For the text-containing cell, return its midpoint in (x, y) coordinate format. 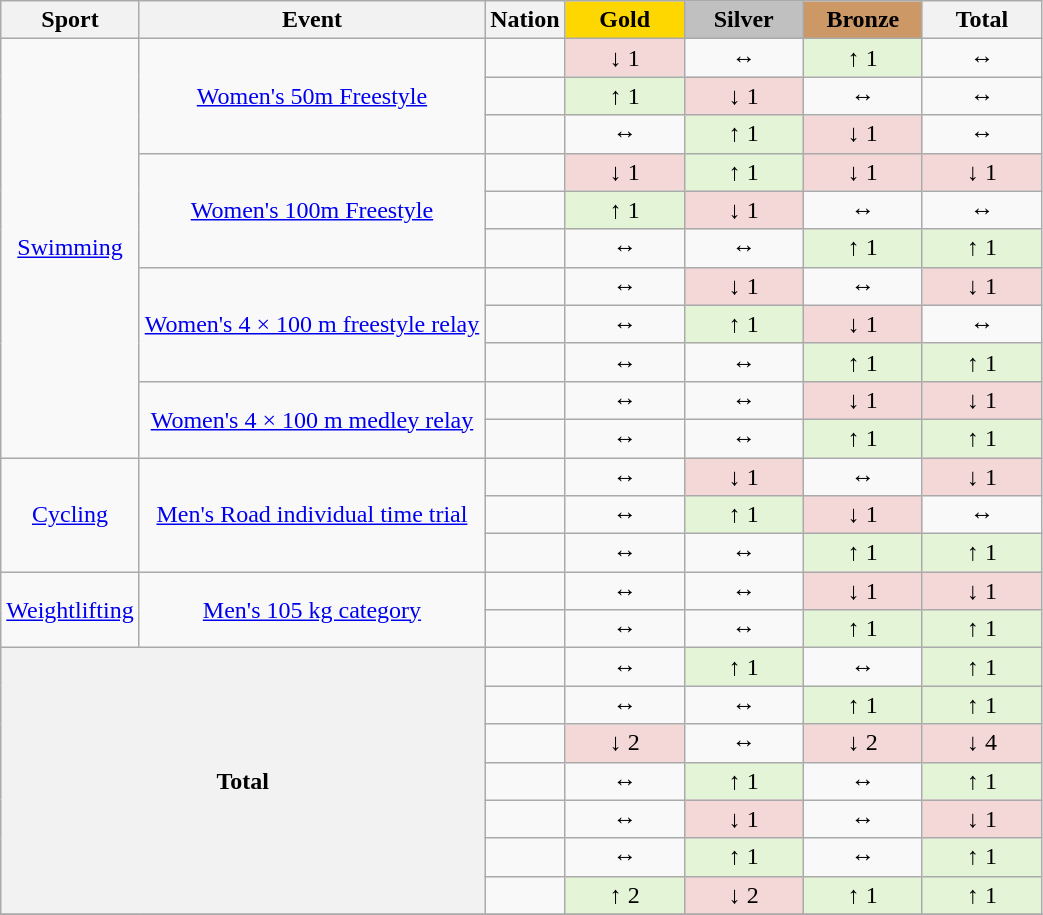
Silver (744, 20)
Men's 105 kg category (312, 610)
↓ 4 (982, 743)
↑ 2 (624, 895)
Cycling (70, 515)
Nation (525, 20)
Bronze (862, 20)
Women's 4 × 100 m medley relay (312, 419)
Sport (70, 20)
Women's 50m Freestyle (312, 96)
Gold (624, 20)
Event (312, 20)
Men's Road individual time trial (312, 515)
Women's 100m Freestyle (312, 210)
Swimming (70, 248)
Women's 4 × 100 m freestyle relay (312, 324)
Weightlifting (70, 610)
